Output the (X, Y) coordinate of the center of the cell containing the given text.  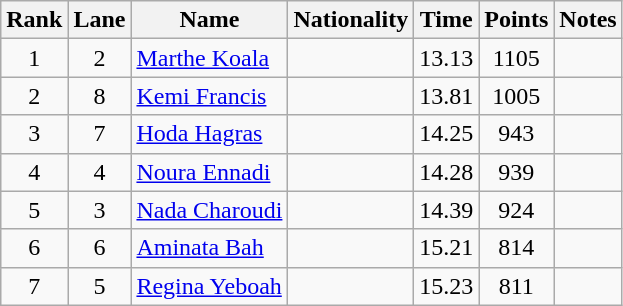
Kemi Francis (210, 96)
Regina Yeboah (210, 286)
Lane (100, 20)
15.23 (446, 286)
14.25 (446, 134)
Rank (34, 20)
939 (516, 172)
811 (516, 286)
13.13 (446, 58)
8 (100, 96)
1005 (516, 96)
943 (516, 134)
Marthe Koala (210, 58)
1 (34, 58)
Aminata Bah (210, 248)
14.39 (446, 210)
Nationality (351, 20)
Time (446, 20)
Noura Ennadi (210, 172)
Name (210, 20)
Hoda Hagras (210, 134)
924 (516, 210)
13.81 (446, 96)
15.21 (446, 248)
Nada Charoudi (210, 210)
14.28 (446, 172)
Notes (588, 20)
1105 (516, 58)
814 (516, 248)
Points (516, 20)
